Identify which cell holds the provided text, then report its [X, Y] central coordinate. 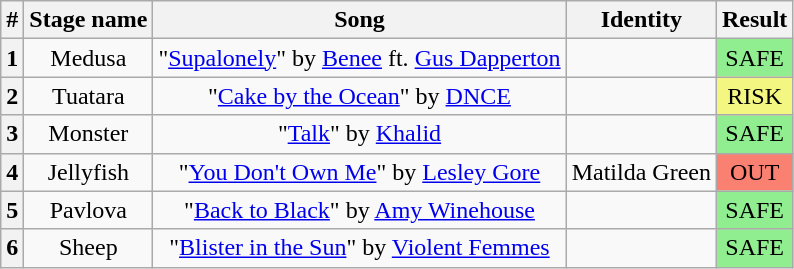
3 [12, 134]
OUT [754, 172]
"Talk" by Khalid [360, 134]
6 [12, 248]
Sheep [88, 248]
Monster [88, 134]
"Back to Black" by Amy Winehouse [360, 210]
"Blister in the Sun" by Violent Femmes [360, 248]
Result [754, 20]
2 [12, 96]
5 [12, 210]
1 [12, 58]
"You Don't Own Me" by Lesley Gore [360, 172]
Stage name [88, 20]
# [12, 20]
Identity [641, 20]
Tuatara [88, 96]
Medusa [88, 58]
Matilda Green [641, 172]
Jellyfish [88, 172]
4 [12, 172]
Pavlova [88, 210]
RISK [754, 96]
Song [360, 20]
"Supalonely" by Benee ft. Gus Dapperton [360, 58]
"Cake by the Ocean" by DNCE [360, 96]
